Identify which cell holds the provided text, then report its (X, Y) central coordinate. 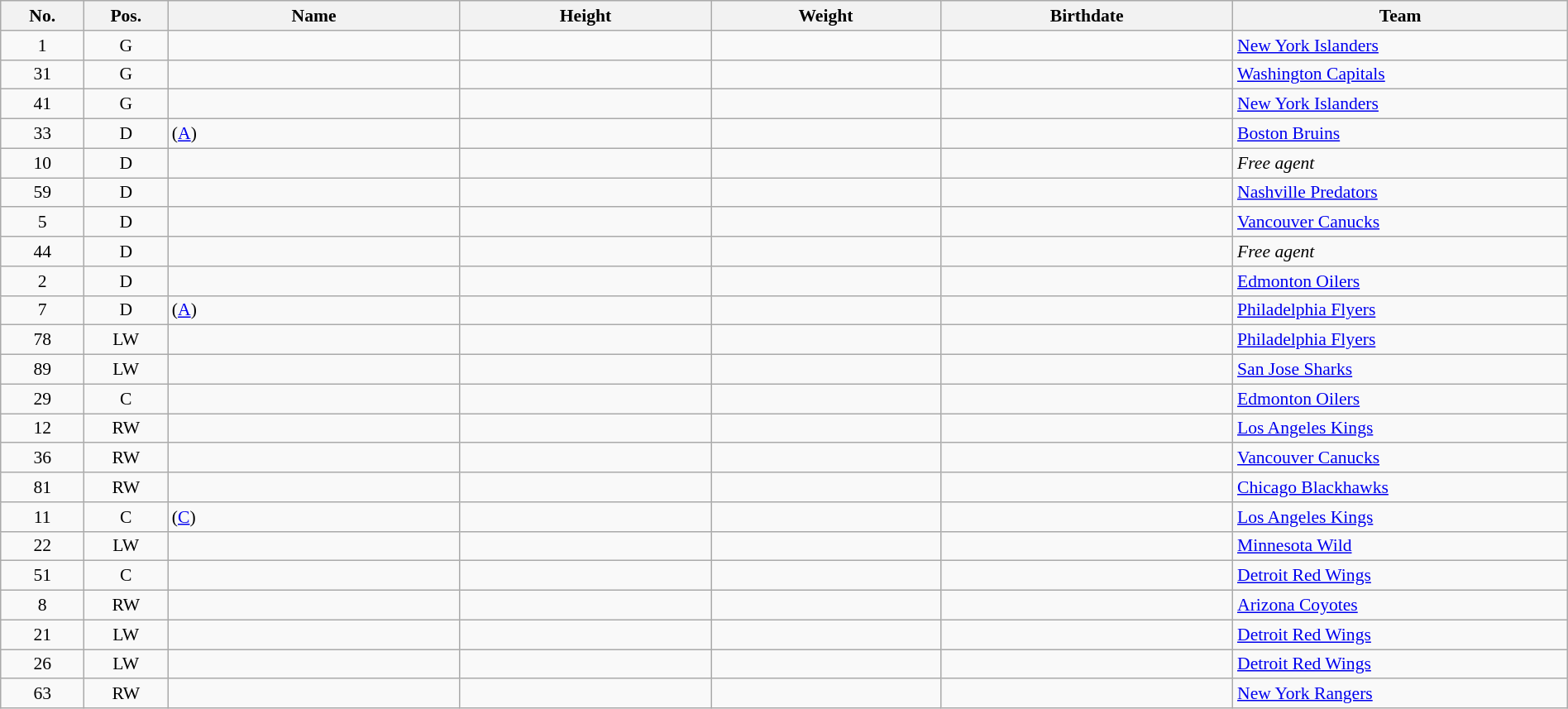
21 (43, 635)
63 (43, 694)
31 (43, 74)
29 (43, 399)
33 (43, 134)
Nashville Predators (1400, 193)
Weight (826, 16)
26 (43, 664)
1 (43, 46)
Pos. (126, 16)
Name (314, 16)
51 (43, 576)
36 (43, 458)
89 (43, 370)
41 (43, 104)
(C) (314, 517)
12 (43, 429)
5 (43, 223)
Team (1400, 16)
8 (43, 606)
Arizona Coyotes (1400, 606)
59 (43, 193)
22 (43, 546)
Height (586, 16)
2 (43, 281)
Washington Capitals (1400, 74)
Chicago Blackhawks (1400, 487)
San Jose Sharks (1400, 370)
No. (43, 16)
81 (43, 487)
Birthdate (1087, 16)
10 (43, 163)
44 (43, 252)
7 (43, 310)
Boston Bruins (1400, 134)
11 (43, 517)
New York Rangers (1400, 694)
78 (43, 340)
Minnesota Wild (1400, 546)
